For the text-containing cell, return its midpoint in (X, Y) coordinate format. 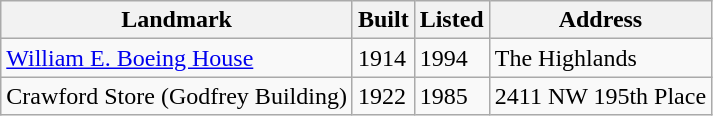
1985 (452, 96)
1994 (452, 58)
The Highlands (600, 58)
2411 NW 195th Place (600, 96)
1914 (383, 58)
Address (600, 20)
Crawford Store (Godfrey Building) (177, 96)
Landmark (177, 20)
Listed (452, 20)
William E. Boeing House (177, 58)
1922 (383, 96)
Built (383, 20)
